Search for the cell housing the specified text and yield its [x, y] center coordinate. 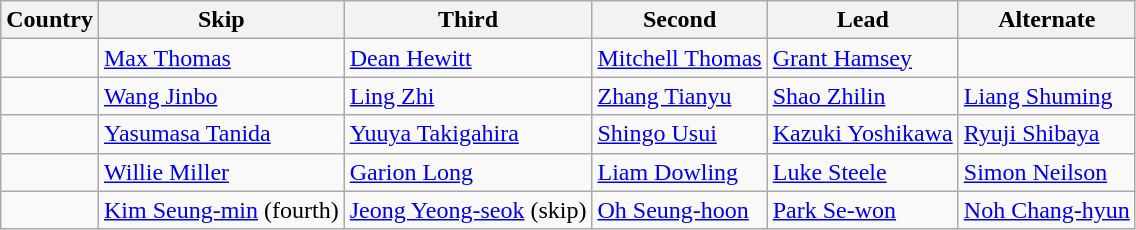
Lead [862, 20]
Oh Seung-hoon [680, 210]
Ryuji Shibaya [1046, 134]
Zhang Tianyu [680, 96]
Garion Long [468, 172]
Grant Hamsey [862, 58]
Yasumasa Tanida [221, 134]
Country [50, 20]
Park Se-won [862, 210]
Second [680, 20]
Jeong Yeong-seok (skip) [468, 210]
Dean Hewitt [468, 58]
Kim Seung-min (fourth) [221, 210]
Third [468, 20]
Liam Dowling [680, 172]
Skip [221, 20]
Simon Neilson [1046, 172]
Luke Steele [862, 172]
Alternate [1046, 20]
Shao Zhilin [862, 96]
Wang Jinbo [221, 96]
Willie Miller [221, 172]
Noh Chang-hyun [1046, 210]
Shingo Usui [680, 134]
Ling Zhi [468, 96]
Liang Shuming [1046, 96]
Mitchell Thomas [680, 58]
Max Thomas [221, 58]
Kazuki Yoshikawa [862, 134]
Yuuya Takigahira [468, 134]
